Pinpoint the cell where the given text exists, returning its (x, y) midpoint coordinate. 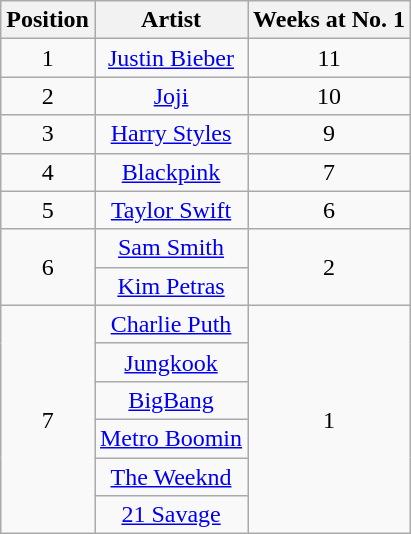
The Weeknd (170, 477)
Charlie Puth (170, 324)
BigBang (170, 400)
4 (48, 172)
Kim Petras (170, 286)
3 (48, 134)
5 (48, 210)
Jungkook (170, 362)
9 (330, 134)
Artist (170, 20)
Blackpink (170, 172)
Weeks at No. 1 (330, 20)
Position (48, 20)
10 (330, 96)
Justin Bieber (170, 58)
Harry Styles (170, 134)
11 (330, 58)
21 Savage (170, 515)
Taylor Swift (170, 210)
Joji (170, 96)
Metro Boomin (170, 438)
Sam Smith (170, 248)
